Output the [X, Y] coordinate of the center of the cell containing the given text.  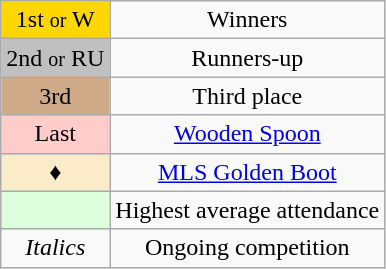
1st or W [56, 20]
Runners-up [248, 58]
Highest average attendance [248, 210]
2nd or RU [56, 58]
♦ [56, 172]
Ongoing competition [248, 248]
Wooden Spoon [248, 134]
Last [56, 134]
Third place [248, 96]
Italics [56, 248]
Winners [248, 20]
MLS Golden Boot [248, 172]
3rd [56, 96]
